Determine the [X, Y] coordinate at the center of the cell enclosing the given text.  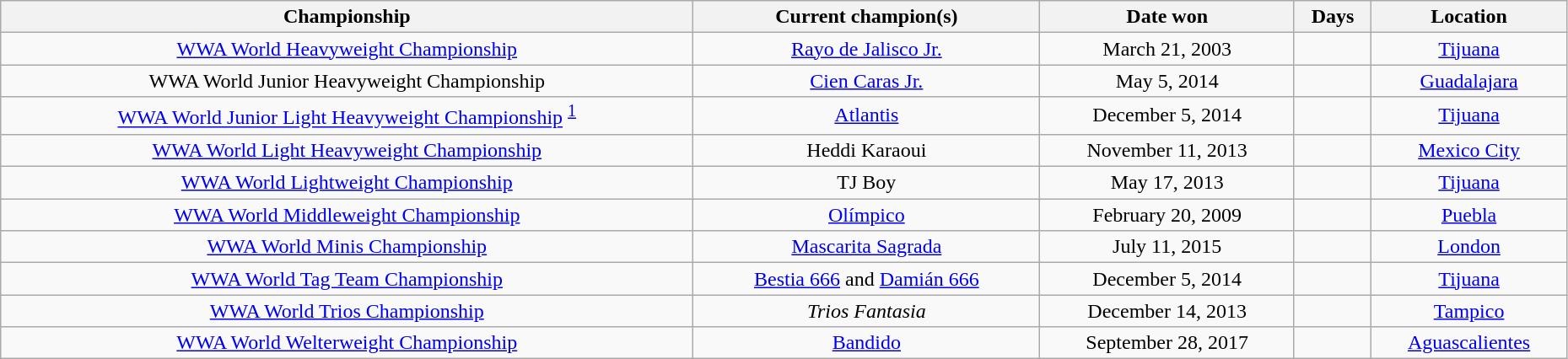
WWA World Junior Heavyweight Championship [348, 81]
WWA World Welterweight Championship [348, 343]
WWA World Minis Championship [348, 247]
WWA World Light Heavyweight Championship [348, 150]
Puebla [1469, 215]
Guadalajara [1469, 81]
Current champion(s) [867, 17]
Rayo de Jalisco Jr. [867, 49]
Date won [1167, 17]
TJ Boy [867, 183]
Aguascalientes [1469, 343]
November 11, 2013 [1167, 150]
July 11, 2015 [1167, 247]
May 17, 2013 [1167, 183]
Mascarita Sagrada [867, 247]
Mexico City [1469, 150]
December 14, 2013 [1167, 311]
WWA World Trios Championship [348, 311]
Championship [348, 17]
Cien Caras Jr. [867, 81]
Atlantis [867, 116]
Bandido [867, 343]
WWA World Lightweight Championship [348, 183]
Tampico [1469, 311]
May 5, 2014 [1167, 81]
Location [1469, 17]
Days [1333, 17]
Heddi Karaoui [867, 150]
WWA World Junior Light Heavyweight Championship 1 [348, 116]
WWA World Tag Team Championship [348, 279]
WWA World Heavyweight Championship [348, 49]
February 20, 2009 [1167, 215]
Bestia 666 and Damián 666 [867, 279]
March 21, 2003 [1167, 49]
Trios Fantasia [867, 311]
WWA World Middleweight Championship [348, 215]
September 28, 2017 [1167, 343]
Olímpico [867, 215]
London [1469, 247]
